Determine the (X, Y) coordinate at the center of the cell enclosing the given text.  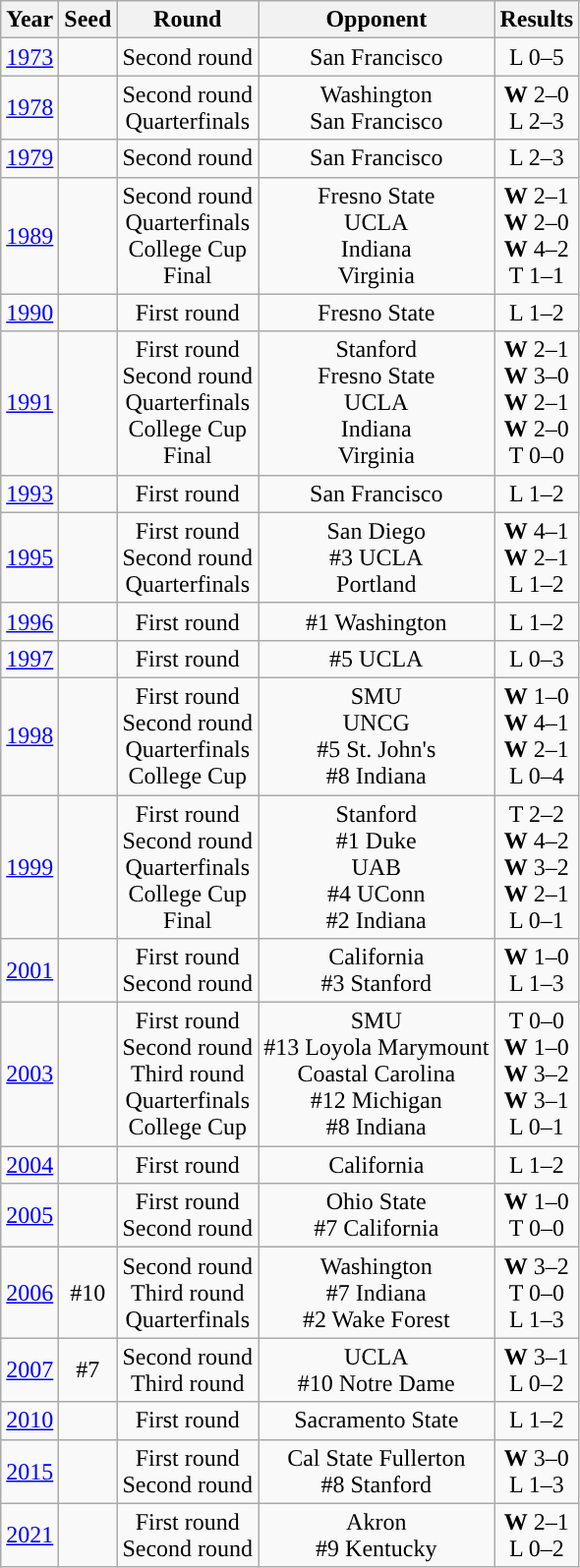
Second roundQuarterfinals (188, 108)
#10 (88, 1293)
Opponent (377, 20)
W 1–0T 0–0 (537, 1215)
2021 (29, 1536)
W 3–2T 0–0L 1–3 (537, 1293)
California#3 Stanford (377, 971)
First roundSecond roundThird roundQuarterfinalsCollege Cup (188, 1074)
Second roundQuarterfinalsCollege CupFinal (188, 236)
First roundSecond roundQuarterfinalsCollege Cup (188, 735)
#1 Washington (377, 621)
2004 (29, 1165)
2015 (29, 1471)
California (377, 1165)
1996 (29, 621)
1978 (29, 108)
Year (29, 20)
L 0–5 (537, 57)
Sacramento State (377, 1421)
Second roundThird roundQuarterfinals (188, 1293)
W 3–1L 0–2 (537, 1370)
W 2–0L 2–3 (537, 108)
Stanford#1 DukeUAB#4 UConn#2 Indiana (377, 866)
T 0–0W 1–0W 3–2W 3–1L 0–1 (537, 1074)
W 4–1W 2–1L 1–2 (537, 557)
SMU#13 Loyola MarymountCoastal Carolina#12 Michigan#8 Indiana (377, 1074)
1997 (29, 659)
2007 (29, 1370)
1995 (29, 557)
Results (537, 20)
2010 (29, 1421)
1989 (29, 236)
L 0–3 (537, 659)
2001 (29, 971)
1979 (29, 158)
Second roundThird round (188, 1370)
UCLA#10 Notre Dame (377, 1370)
W 2–1W 3–0W 2–1W 2–0T 0–0 (537, 403)
Akron#9 Kentucky (377, 1536)
Fresno State (377, 313)
W 2–1L 0–2 (537, 1536)
2003 (29, 1074)
First roundSecond roundQuarterfinals (188, 557)
1991 (29, 403)
StanfordFresno StateUCLAIndianaVirginia (377, 403)
WashingtonSan Francisco (377, 108)
T 2–2W 4–2W 3–2W 2–1L 0–1 (537, 866)
#7 (88, 1370)
W 2–1W 2–0W 4–2T 1–1 (537, 236)
2006 (29, 1293)
W 1–0L 1–3 (537, 971)
1990 (29, 313)
SMUUNCG#5 St. John's#8 Indiana (377, 735)
#5 UCLA (377, 659)
1973 (29, 57)
2005 (29, 1215)
Seed (88, 20)
1993 (29, 494)
1999 (29, 866)
Round (188, 20)
Washington#7 Indiana#2 Wake Forest (377, 1293)
W 1–0W 4–1W 2–1L 0–4 (537, 735)
Cal State Fullerton#8 Stanford (377, 1471)
Fresno StateUCLAIndianaVirginia (377, 236)
L 2–3 (537, 158)
Ohio State#7 California (377, 1215)
W 3–0L 1–3 (537, 1471)
1998 (29, 735)
San Diego#3 UCLAPortland (377, 557)
